Pinpoint the cell where the given text exists, returning its (x, y) midpoint coordinate. 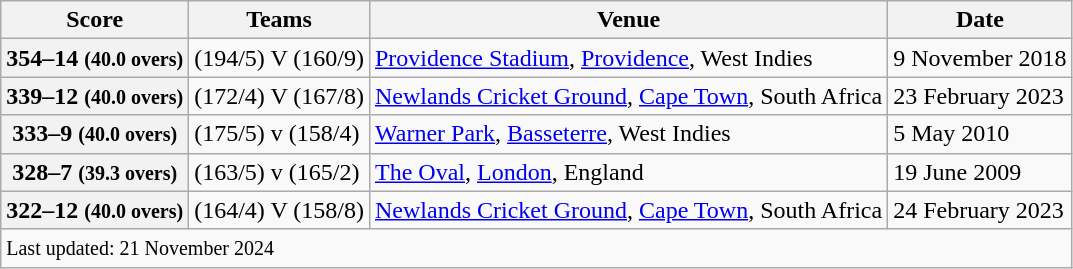
19 June 2009 (980, 172)
339–12 (40.0 overs) (95, 96)
23 February 2023 (980, 96)
328–7 (39.3 overs) (95, 172)
(175/5) v (158/4) (280, 134)
Providence Stadium, Providence, West Indies (628, 58)
Score (95, 20)
The Oval, London, England (628, 172)
Warner Park, Basseterre, West Indies (628, 134)
322–12 (40.0 overs) (95, 210)
(164/4) V (158/8) (280, 210)
Venue (628, 20)
354–14 (40.0 overs) (95, 58)
24 February 2023 (980, 210)
(172/4) V (167/8) (280, 96)
Last updated: 21 November 2024 (536, 248)
9 November 2018 (980, 58)
Date (980, 20)
5 May 2010 (980, 134)
(194/5) V (160/9) (280, 58)
333–9 (40.0 overs) (95, 134)
(163/5) v (165/2) (280, 172)
Teams (280, 20)
